Detect which cell encompasses the target text, then output its (X, Y) center coordinate. 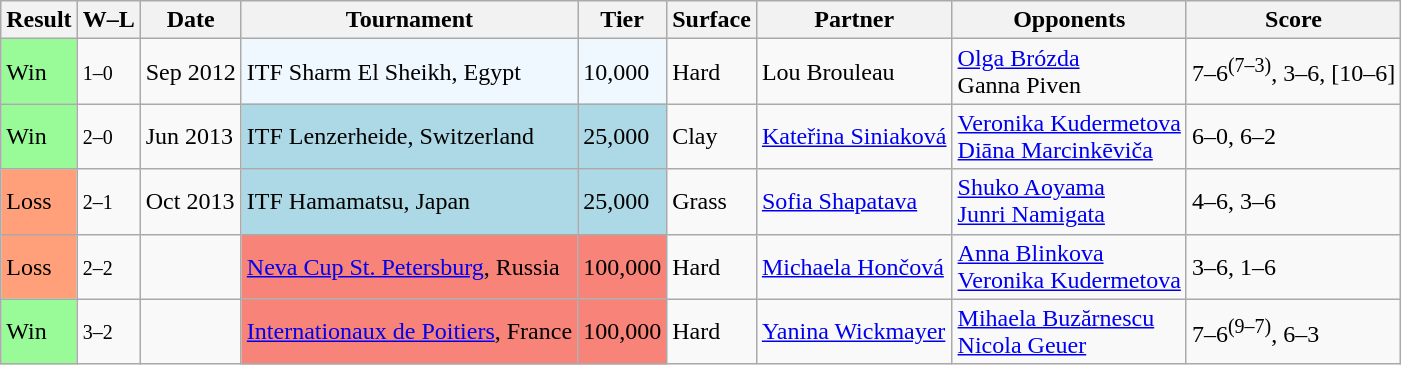
Sofia Shapatava (854, 202)
Tournament (409, 20)
7–6(9–7), 6–3 (1293, 332)
ITF Lenzerheide, Switzerland (409, 136)
Score (1293, 20)
7–6(7–3), 3–6, [10–6] (1293, 72)
2–1 (108, 202)
Result (39, 20)
Yanina Wickmayer (854, 332)
Olga Brózda Ganna Piven (1069, 72)
2–0 (108, 136)
W–L (108, 20)
Sep 2012 (190, 72)
Shuko Aoyama Junri Namigata (1069, 202)
Partner (854, 20)
Jun 2013 (190, 136)
ITF Sharm El Sheikh, Egypt (409, 72)
ITF Hamamatsu, Japan (409, 202)
4–6, 3–6 (1293, 202)
Mihaela Buzărnescu Nicola Geuer (1069, 332)
Grass (712, 202)
Veronika Kudermetova Diāna Marcinkēviča (1069, 136)
Date (190, 20)
Oct 2013 (190, 202)
Kateřina Siniaková (854, 136)
6–0, 6–2 (1293, 136)
Opponents (1069, 20)
Neva Cup St. Petersburg, Russia (409, 266)
3–6, 1–6 (1293, 266)
Lou Brouleau (854, 72)
10,000 (622, 72)
3–2 (108, 332)
Michaela Hončová (854, 266)
2–2 (108, 266)
Surface (712, 20)
Clay (712, 136)
Anna Blinkova Veronika Kudermetova (1069, 266)
Internationaux de Poitiers, France (409, 332)
1–0 (108, 72)
Tier (622, 20)
